Return the (x, y) coordinate for the center point of the cell that contains the specified text.  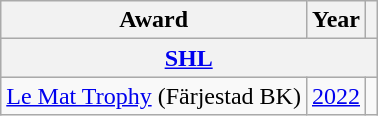
Award (154, 20)
Year (336, 20)
SHL (189, 58)
2022 (336, 96)
Le Mat Trophy (Färjestad BK) (154, 96)
